Search for the cell housing the specified text and yield its (x, y) center coordinate. 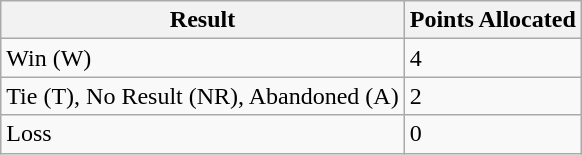
Tie (T), No Result (NR), Abandoned (A) (202, 96)
Loss (202, 134)
0 (492, 134)
Win (W) (202, 58)
4 (492, 58)
2 (492, 96)
Points Allocated (492, 20)
Result (202, 20)
